Scan for the cell matching the given text and deliver its (x, y) coordinate at center. 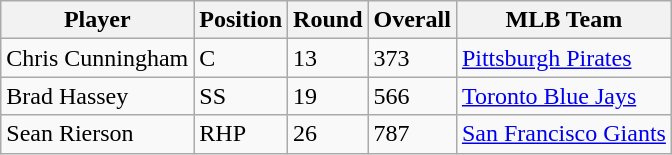
Chris Cunningham (98, 58)
566 (412, 96)
Round (328, 20)
Overall (412, 20)
26 (328, 134)
Toronto Blue Jays (564, 96)
Player (98, 20)
San Francisco Giants (564, 134)
RHP (241, 134)
19 (328, 96)
SS (241, 96)
Brad Hassey (98, 96)
Position (241, 20)
MLB Team (564, 20)
Pittsburgh Pirates (564, 58)
Sean Rierson (98, 134)
13 (328, 58)
787 (412, 134)
C (241, 58)
373 (412, 58)
